Locate the cell with the specified text and output its [X, Y] center coordinate. 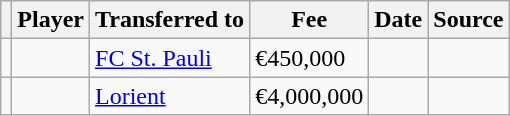
Source [468, 20]
€4,000,000 [310, 96]
Date [398, 20]
€450,000 [310, 58]
Transferred to [170, 20]
Lorient [170, 96]
FC St. Pauli [170, 58]
Fee [310, 20]
Player [51, 20]
